From the cell containing the given text, extract its center point as [X, Y] coordinate. 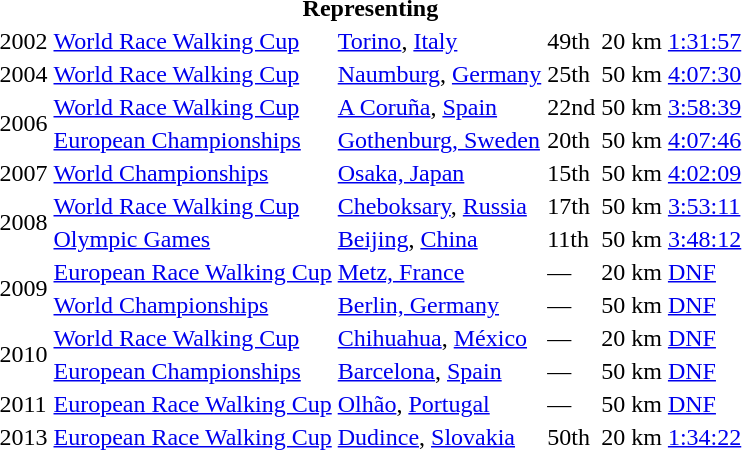
17th [572, 206]
A Coruña, Spain [440, 107]
3:58:39 [704, 107]
Berlin, Germany [440, 305]
4:07:46 [704, 140]
4:02:09 [704, 173]
Beijing, China [440, 239]
Torino, Italy [440, 41]
3:48:12 [704, 239]
11th [572, 239]
22nd [572, 107]
49th [572, 41]
Olympic Games [192, 239]
20th [572, 140]
Chihuahua, México [440, 338]
Metz, France [440, 272]
Cheboksary, Russia [440, 206]
Naumburg, Germany [440, 74]
Osaka, Japan [440, 173]
1:31:57 [704, 41]
15th [572, 173]
Barcelona, Spain [440, 371]
Olhão, Portugal [440, 404]
4:07:30 [704, 74]
Gothenburg, Sweden [440, 140]
3:53:11 [704, 206]
25th [572, 74]
